Output the [X, Y] coordinate of the center of the cell containing the given text.  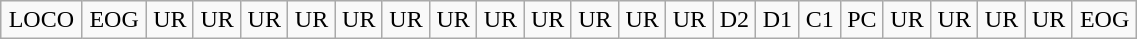
LOCO [42, 20]
C1 [820, 20]
PC [862, 20]
D1 [778, 20]
D2 [734, 20]
